Detect which cell encompasses the target text, then output its (x, y) center coordinate. 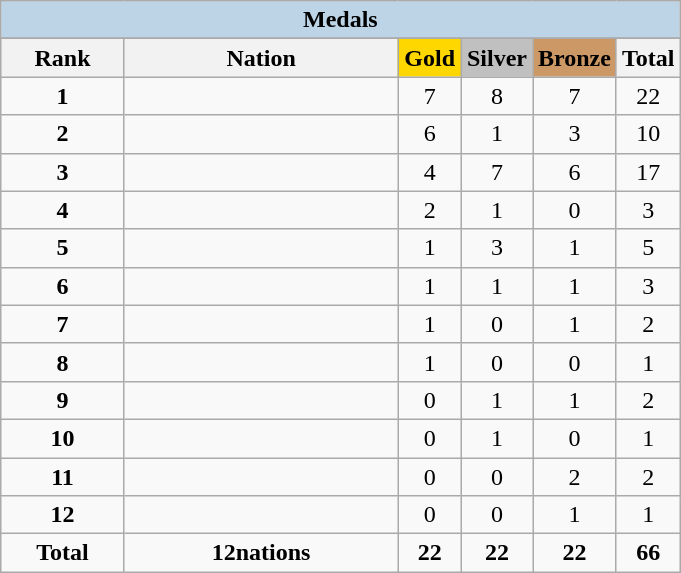
Bronze (574, 58)
Silver (496, 58)
Nation (261, 58)
66 (648, 553)
12 (63, 515)
12nations (261, 553)
Medals (340, 20)
17 (648, 172)
Gold (430, 58)
11 (63, 477)
9 (63, 400)
Rank (63, 58)
